Return the [x, y] coordinate for the center point of the cell that contains the specified text.  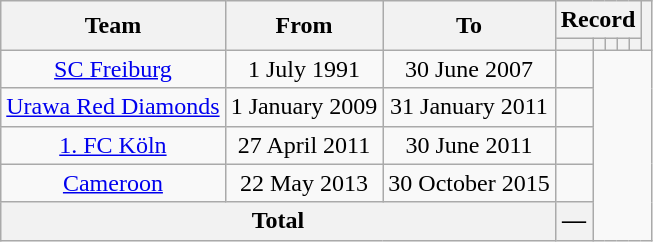
From [304, 26]
Total [278, 221]
SC Freiburg [113, 69]
Record [598, 20]
Urawa Red Diamonds [113, 107]
27 April 2011 [304, 145]
1 January 2009 [304, 107]
30 October 2015 [469, 183]
Team [113, 26]
— [574, 221]
Cameroon [113, 183]
22 May 2013 [304, 183]
31 January 2011 [469, 107]
1 July 1991 [304, 69]
To [469, 26]
1. FC Köln [113, 145]
30 June 2011 [469, 145]
30 June 2007 [469, 69]
